Identify which cell holds the provided text, then report its [X, Y] central coordinate. 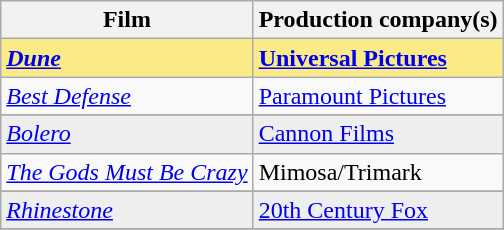
Rhinestone [127, 210]
Paramount Pictures [378, 96]
Mimosa/Trimark [378, 172]
Cannon Films [378, 134]
The Gods Must Be Crazy [127, 172]
Bolero [127, 134]
Universal Pictures [378, 58]
20th Century Fox [378, 210]
Best Defense [127, 96]
Film [127, 20]
Production company(s) [378, 20]
Dune [127, 58]
